Determine the (X, Y) coordinate at the center of the cell enclosing the given text.  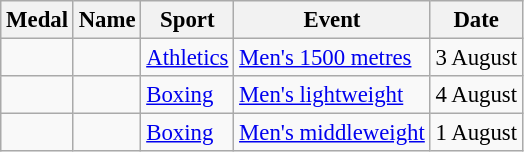
Athletics (188, 58)
Men's 1500 metres (332, 58)
4 August (476, 95)
Event (332, 20)
1 August (476, 133)
3 August (476, 58)
Medal (38, 20)
Sport (188, 20)
Name (107, 20)
Men's middleweight (332, 133)
Date (476, 20)
Men's lightweight (332, 95)
